For the text-containing cell, return its midpoint in [X, Y] coordinate format. 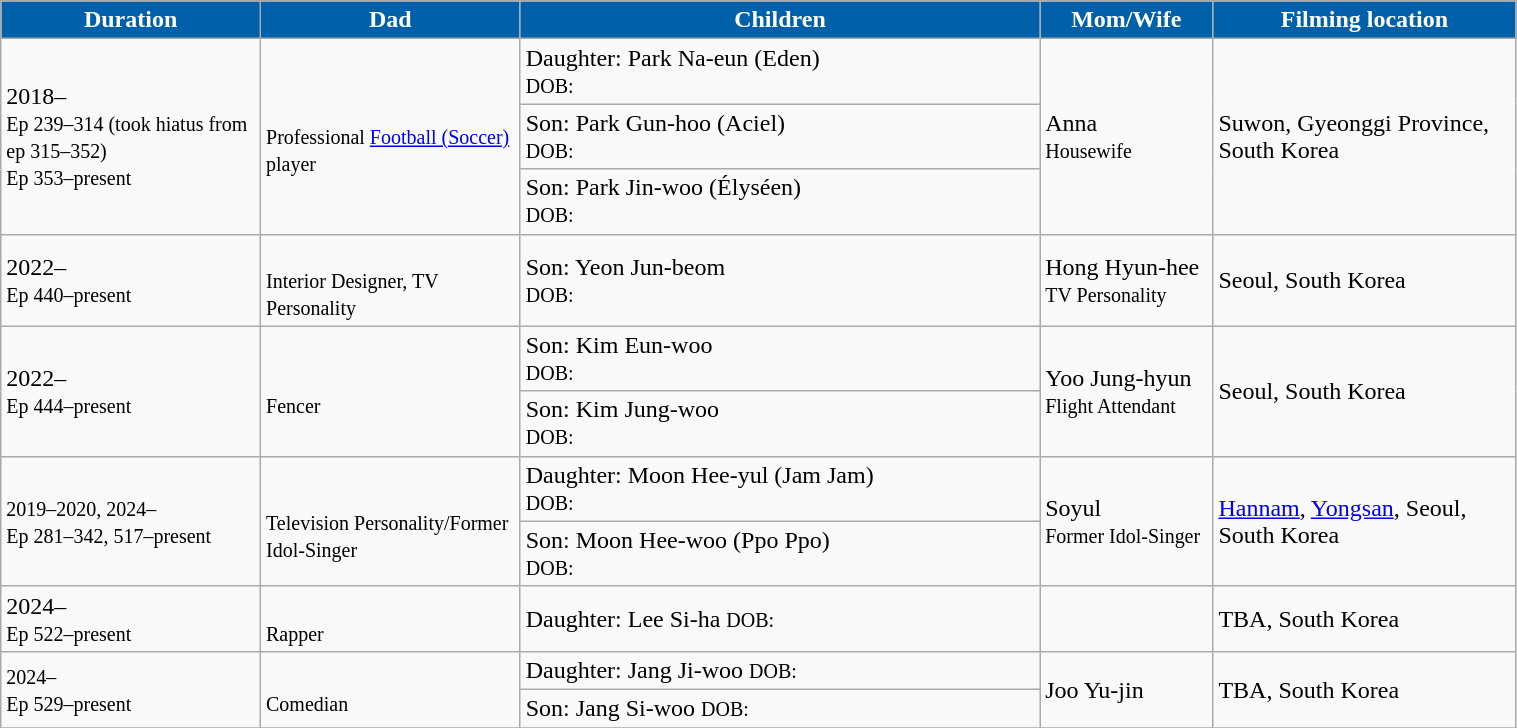
Daughter: Jang Ji-woo DOB: [780, 670]
Joo Yu-jin [1126, 689]
Professional Football (Soccer) player [390, 136]
Suwon, Gyeonggi Province, South Korea [1364, 136]
Yoo Jung-hyunFlight Attendant [1126, 391]
Son: Jang Si-woo DOB: [780, 708]
2022– Ep 440–present [131, 280]
2019–2020, 2024–Ep 281–342, 517–present [131, 521]
Duration [131, 20]
Mom/Wife [1126, 20]
Daughter: Lee Si-ha DOB: [780, 618]
2024–Ep 529–present [131, 689]
Son: Kim Eun-wooDOB: [780, 358]
Son: Park Gun-hoo (Aciel)DOB: [780, 136]
Comedian [390, 689]
Son: Kim Jung-wooDOB: [780, 424]
Soyul Former Idol-Singer [1126, 521]
Children [780, 20]
Son: Moon Hee-woo (Ppo Ppo) DOB: [780, 554]
Dad [390, 20]
Television Personality/Former Idol-Singer [390, 521]
Rapper [390, 618]
AnnaHousewife [1126, 136]
Daughter: Park Na-eun (Eden) DOB: [780, 72]
Daughter: Moon Hee-yul (Jam Jam) DOB: [780, 488]
Son: Yeon Jun-beom DOB: [780, 280]
Hannam, Yongsan, Seoul, South Korea [1364, 521]
2024– Ep 522–present [131, 618]
Filming location [1364, 20]
2022– Ep 444–present [131, 391]
Interior Designer, TV Personality [390, 280]
Son: Park Jin-woo (Élyséen)DOB: [780, 202]
Hong Hyun-heeTV Personality [1126, 280]
Fencer [390, 391]
2018–Ep 239–314 (took hiatus from ep 315–352)Ep 353–present [131, 136]
